Locate the cell with the specified text and output its (X, Y) center coordinate. 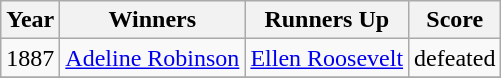
Score (455, 20)
defeated (455, 58)
Year (30, 20)
Adeline Robinson (152, 58)
Ellen Roosevelt (327, 58)
1887 (30, 58)
Runners Up (327, 20)
Winners (152, 20)
